Return the [x, y] coordinate for the center point of the cell that contains the specified text.  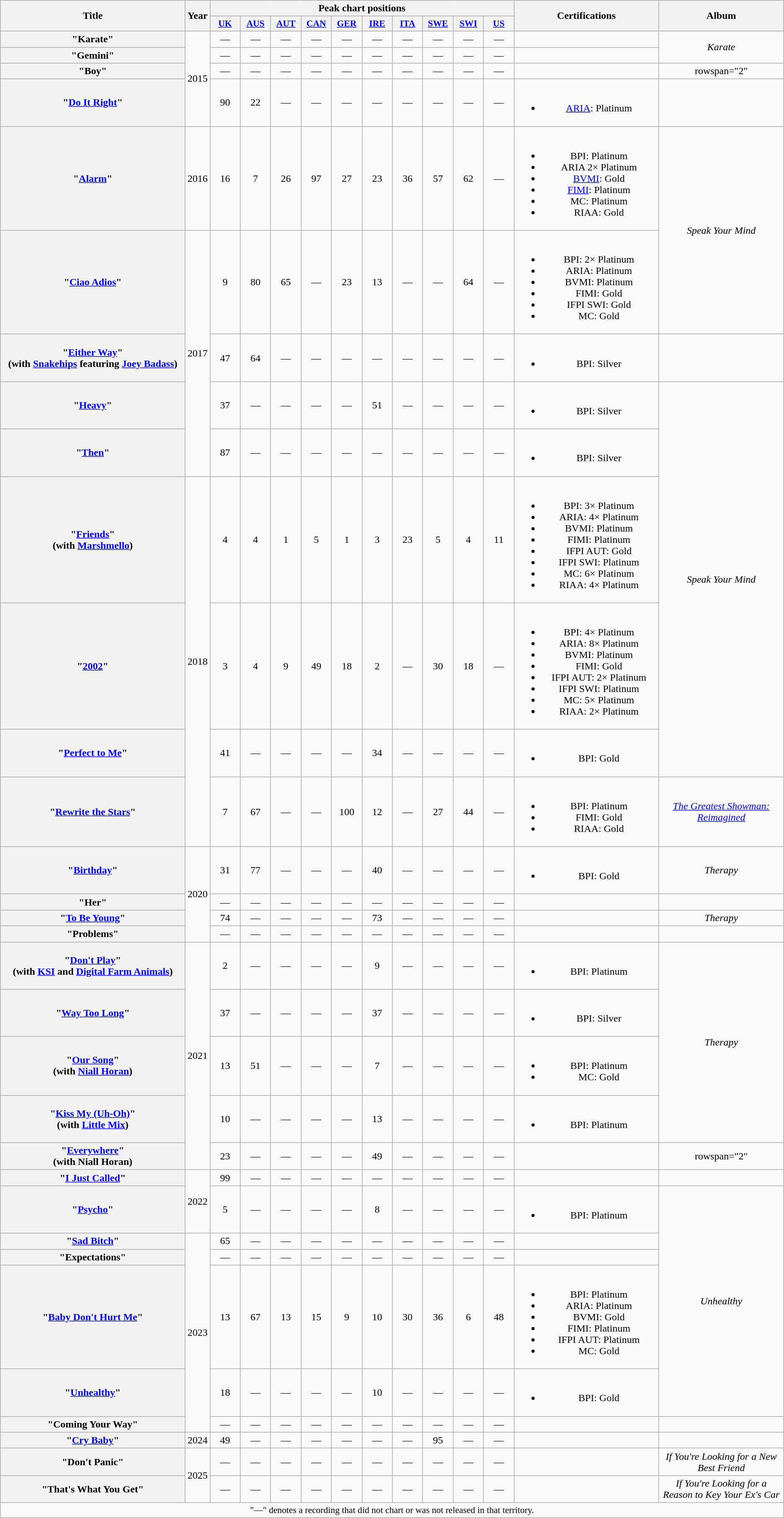
"Either Way"(with Snakehips featuring Joey Badass) [93, 358]
77 [255, 870]
22 [255, 103]
BPI: PlatinumARIA: PlatinumBVMI: GoldFIMI: PlatinumIFPI AUT: PlatinumMC: Gold [586, 1317]
47 [225, 358]
97 [317, 178]
"To Be Young" [93, 918]
"Birthday" [93, 870]
"Then" [93, 452]
"Heavy" [93, 405]
2022 [198, 1201]
CAN [317, 24]
62 [468, 178]
"—" denotes a recording that did not chart or was not released in that territory. [392, 1510]
BPI: 3× PlatinumARIA: 4× PlatinumBVMI: PlatinumFIMI: PlatinumIFPI AUT: GoldIFPI SWI: PlatinumMC: 6× PlatinumRIAA: 4× Platinum [586, 540]
"Her" [93, 902]
31 [225, 870]
If You're Looking for a New Best Friend [721, 1462]
57 [438, 178]
Title [93, 16]
15 [317, 1317]
"Problems" [93, 934]
"Don't Panic" [93, 1462]
80 [255, 282]
"Unhealthy" [93, 1392]
"Cry Baby" [93, 1440]
8 [377, 1210]
26 [286, 178]
Year [198, 16]
"Way Too Long" [93, 1013]
2021 [198, 1056]
"Alarm" [93, 178]
BPI: PlatinumMC: Gold [586, 1066]
"Kiss My (Uh-Oh)"(with Little Mix) [93, 1119]
AUT [286, 24]
"Our Song"(with Niall Horan) [93, 1066]
44 [468, 812]
11 [499, 540]
12 [377, 812]
"Gemini" [93, 55]
Certifications [586, 16]
2025 [198, 1475]
34 [377, 753]
"Baby Don't Hurt Me" [93, 1317]
"Sad Bitch" [93, 1241]
"Perfect to Me" [93, 753]
"Karate" [93, 39]
The Greatest Showman: Reimagined [721, 812]
BPI: 4× PlatinumARIA: 8× PlatinumBVMI: PlatinumFIMI: GoldIFPI AUT: 2× PlatinumIFPI SWI: PlatinumMC: 5× PlatinumRIAA: 2× Platinum [586, 666]
2024 [198, 1440]
SWI [468, 24]
"Boy" [93, 71]
95 [438, 1440]
US [499, 24]
"Friends"(with Marshmello) [93, 540]
74 [225, 918]
87 [225, 452]
AUS [255, 24]
6 [468, 1317]
SWE [438, 24]
2017 [198, 354]
100 [347, 812]
90 [225, 103]
"Rewrite the Stars" [93, 812]
16 [225, 178]
41 [225, 753]
BPI: 2× PlatinumARIA: PlatinumBVMI: PlatinumFIMI: GoldIFPI SWI: GoldMC: Gold [586, 282]
2015 [198, 79]
48 [499, 1317]
Unhealthy [721, 1301]
"Psycho" [93, 1210]
"I Just Called" [93, 1178]
Peak chart positions [362, 8]
ITA [408, 24]
IRE [377, 24]
"Don't Play"(with KSI and Digital Farm Animals) [93, 965]
2016 [198, 178]
Album [721, 16]
73 [377, 918]
2020 [198, 894]
"Do It Right" [93, 103]
2018 [198, 661]
2023 [198, 1333]
"Coming Your Way" [93, 1424]
BPI: PlatinumARIA 2× PlatinumBVMI: GoldFIMI: PlatinumMC: PlatinumRIAA: Gold [586, 178]
"That's What You Get" [93, 1489]
"Everywhere"(with Niall Horan) [93, 1156]
GER [347, 24]
"Expectations" [93, 1257]
Karate [721, 47]
99 [225, 1178]
ARIA: Platinum [586, 103]
BPI: PlatinumFIMI: GoldRIAA: Gold [586, 812]
If You're Looking for a Reason to Key Your Ex's Car [721, 1489]
"2002" [93, 666]
"Ciao Adios" [93, 282]
40 [377, 870]
UK [225, 24]
